Pinpoint the cell where the given text exists, returning its (X, Y) midpoint coordinate. 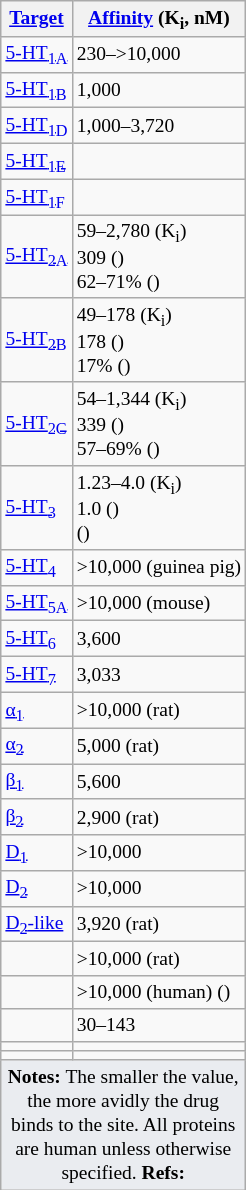
α1 (36, 710)
>10,000 (guinea pig) (159, 567)
5-HT7 (36, 674)
D1 (36, 853)
3,033 (159, 674)
3,600 (159, 639)
β1 (36, 782)
5,000 (rat) (159, 746)
1,000 (159, 90)
30–143 (159, 1024)
5-HT1D (36, 126)
5,600 (159, 782)
5-HT2B (36, 340)
3,920 (rat) (159, 924)
5-HT3 (36, 508)
5-HT1F (36, 197)
5-HT2A (36, 257)
>10,000 (mouse) (159, 603)
230–>10,000 (159, 54)
D2-like (36, 924)
β2 (36, 817)
54–1,344 (Ki)339 ()57–69% () (159, 424)
5-HT1A (36, 54)
1.23–4.0 (Ki)1.0 () () (159, 508)
5-HT2C (36, 424)
Affinity (Ki, nM) (159, 19)
α2 (36, 746)
D2 (36, 889)
5-HT1B (36, 90)
1,000–3,720 (159, 126)
5-HT6 (36, 639)
5-HT4 (36, 567)
Target (36, 19)
5-HT1E (36, 161)
49–178 (Ki)178 ()17% () (159, 340)
2,900 (rat) (159, 817)
>10,000 (human) () (159, 992)
5-HT5A (36, 603)
59–2,780 (Ki)309 ()62–71% () (159, 257)
Notes: The smaller the value, the more avidly the drug binds to the site. All proteins are human unless otherwise specified. Refs: (124, 1124)
